Identify which cell holds the provided text, then report its (x, y) central coordinate. 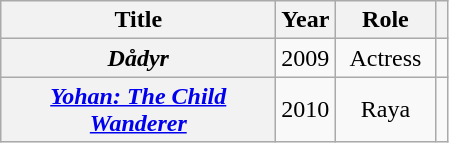
2009 (306, 58)
Role (386, 20)
2010 (306, 110)
Title (138, 20)
Actress (386, 58)
Raya (386, 110)
Year (306, 20)
Dådyr (138, 58)
Yohan: The Child Wanderer (138, 110)
